Capture the cell that displays the provided text and extract its (X, Y) central coordinate. 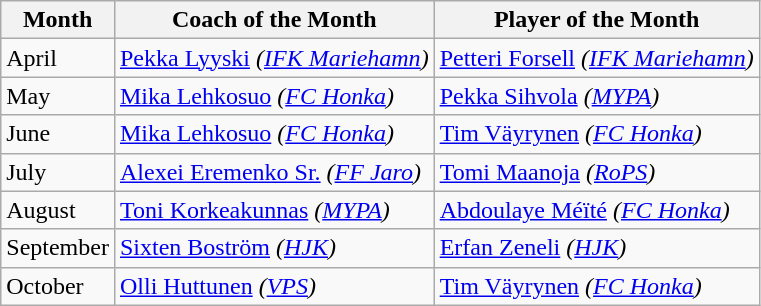
Pekka Lyyski (IFK Mariehamn) (274, 58)
Month (58, 20)
June (58, 134)
July (58, 172)
May (58, 96)
Coach of the Month (274, 20)
August (58, 210)
Olli Huttunen (VPS) (274, 286)
April (58, 58)
Toni Korkeakunnas (MYPA) (274, 210)
Erfan Zeneli (HJK) (596, 248)
Player of the Month (596, 20)
October (58, 286)
Abdoulaye Méïté (FC Honka) (596, 210)
Petteri Forsell (IFK Mariehamn) (596, 58)
Tomi Maanoja (RoPS) (596, 172)
September (58, 248)
Pekka Sihvola (MYPA) (596, 96)
Alexei Eremenko Sr. (FF Jaro) (274, 172)
Sixten Boström (HJK) (274, 248)
